From the cell containing the given text, extract its center point as [X, Y] coordinate. 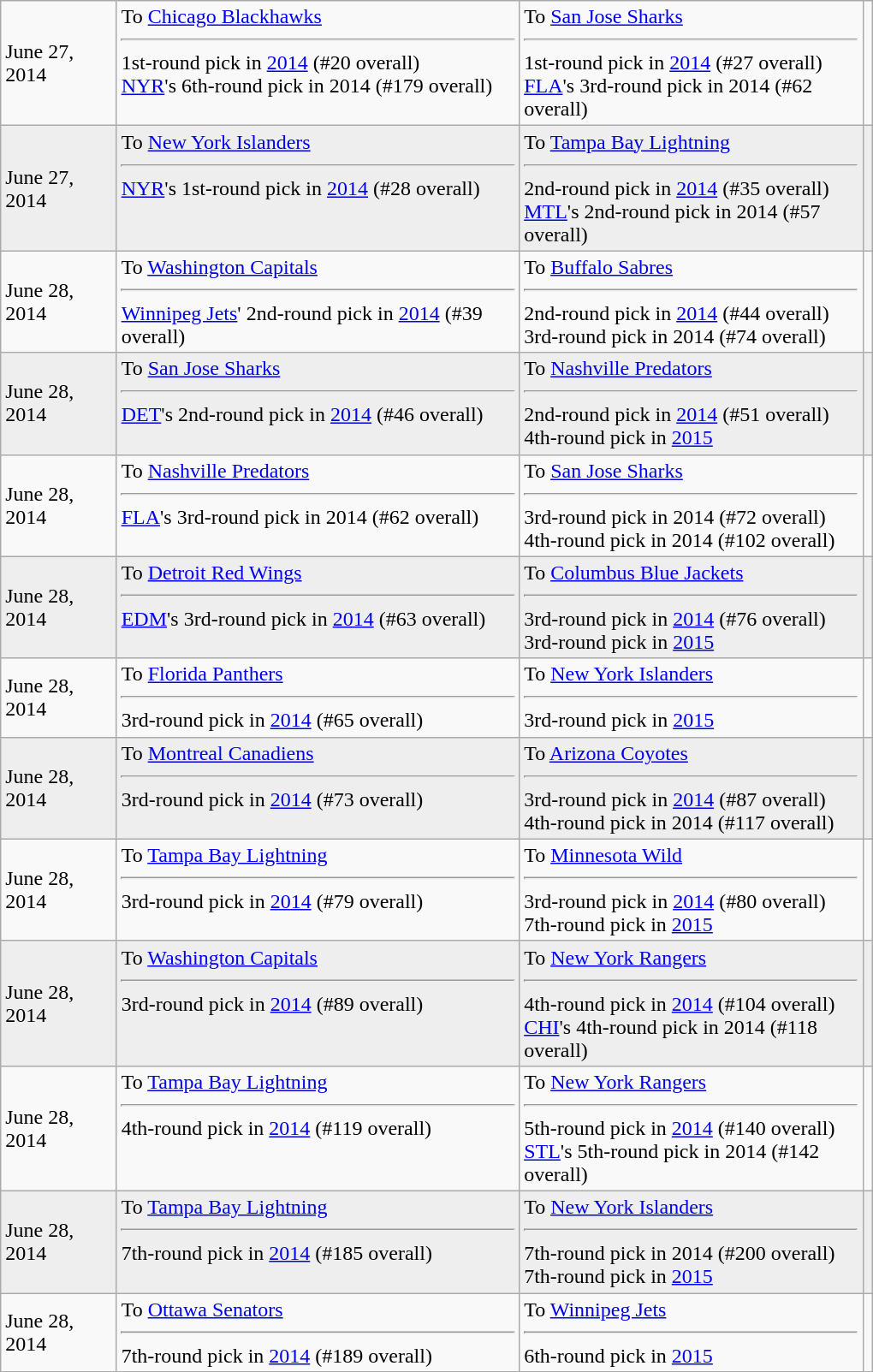
To New York Islanders3rd-round pick in 2015 [692, 698]
To Tampa Bay Lightning3rd-round pick in 2014 (#79 overall) [318, 890]
To San Jose SharksDET's 2nd-round pick in 2014 (#46 overall) [318, 404]
To Columbus Blue Jackets3rd-round pick in 2014 (#76 overall)3rd-round pick in 2015 [692, 608]
To Florida Panthers3rd-round pick in 2014 (#65 overall) [318, 698]
To Tampa Bay Lightning2nd-round pick in 2014 (#35 overall)MTL's 2nd-round pick in 2014 (#57 overall) [692, 188]
To Chicago Blackhawks1st-round pick in 2014 (#20 overall)NYR's 6th-round pick in 2014 (#179 overall) [318, 63]
To Arizona Coyotes3rd-round pick in 2014 (#87 overall)4th-round pick in 2014 (#117 overall) [692, 787]
To New York Islanders7th-round pick in 2014 (#200 overall)7th-round pick in 2015 [692, 1241]
To Detroit Red WingsEDM's 3rd-round pick in 2014 (#63 overall) [318, 608]
To Montreal Canadiens3rd-round pick in 2014 (#73 overall) [318, 787]
To Tampa Bay Lightning4th-round pick in 2014 (#119 overall) [318, 1128]
To Buffalo Sabres2nd-round pick in 2014 (#44 overall)3rd-round pick in 2014 (#74 overall) [692, 301]
To New York Rangers5th-round pick in 2014 (#140 overall)STL's 5th-round pick in 2014 (#142 overall) [692, 1128]
To Ottawa Senators7th-round pick in 2014 (#189 overall) [318, 1332]
To Winnipeg Jets6th-round pick in 2015 [692, 1332]
To Nashville Predators2nd-round pick in 2014 (#51 overall)4th-round pick in 2015 [692, 404]
To Tampa Bay Lightning7th-round pick in 2014 (#185 overall) [318, 1241]
To Minnesota Wild3rd-round pick in 2014 (#80 overall)7th-round pick in 2015 [692, 890]
To Nashville PredatorsFLA's 3rd-round pick in 2014 (#62 overall) [318, 505]
To San Jose Sharks3rd-round pick in 2014 (#72 overall)4th-round pick in 2014 (#102 overall) [692, 505]
To San Jose Sharks1st-round pick in 2014 (#27 overall)FLA's 3rd-round pick in 2014 (#62 overall) [692, 63]
To New York Rangers4th-round pick in 2014 (#104 overall)CHI's 4th-round pick in 2014 (#118 overall) [692, 1003]
To Washington Capitals3rd-round pick in 2014 (#89 overall) [318, 1003]
To Washington CapitalsWinnipeg Jets' 2nd-round pick in 2014 (#39 overall) [318, 301]
To New York IslandersNYR's 1st-round pick in 2014 (#28 overall) [318, 188]
